Identify which cell holds the provided text, then report its [x, y] central coordinate. 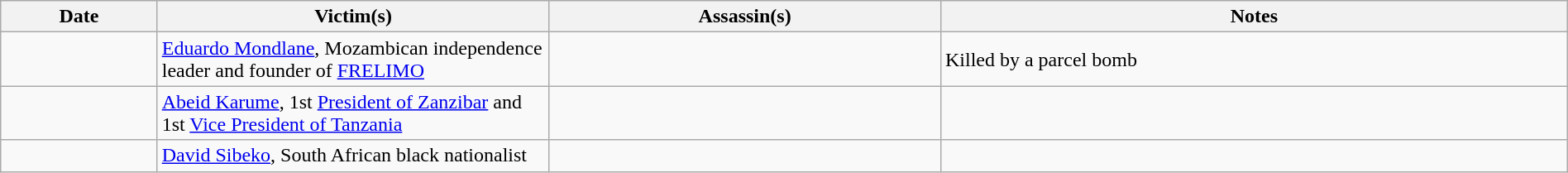
Abeid Karume, 1st President of Zanzibar and 1st Vice President of Tanzania [353, 113]
Eduardo Mondlane, Mozambican independence leader and founder of FRELIMO [353, 60]
Killed by a parcel bomb [1254, 60]
Victim(s) [353, 17]
Assassin(s) [745, 17]
Date [79, 17]
David Sibeko, South African black nationalist [353, 156]
Notes [1254, 17]
